Identify which cell holds the provided text, then report its [X, Y] central coordinate. 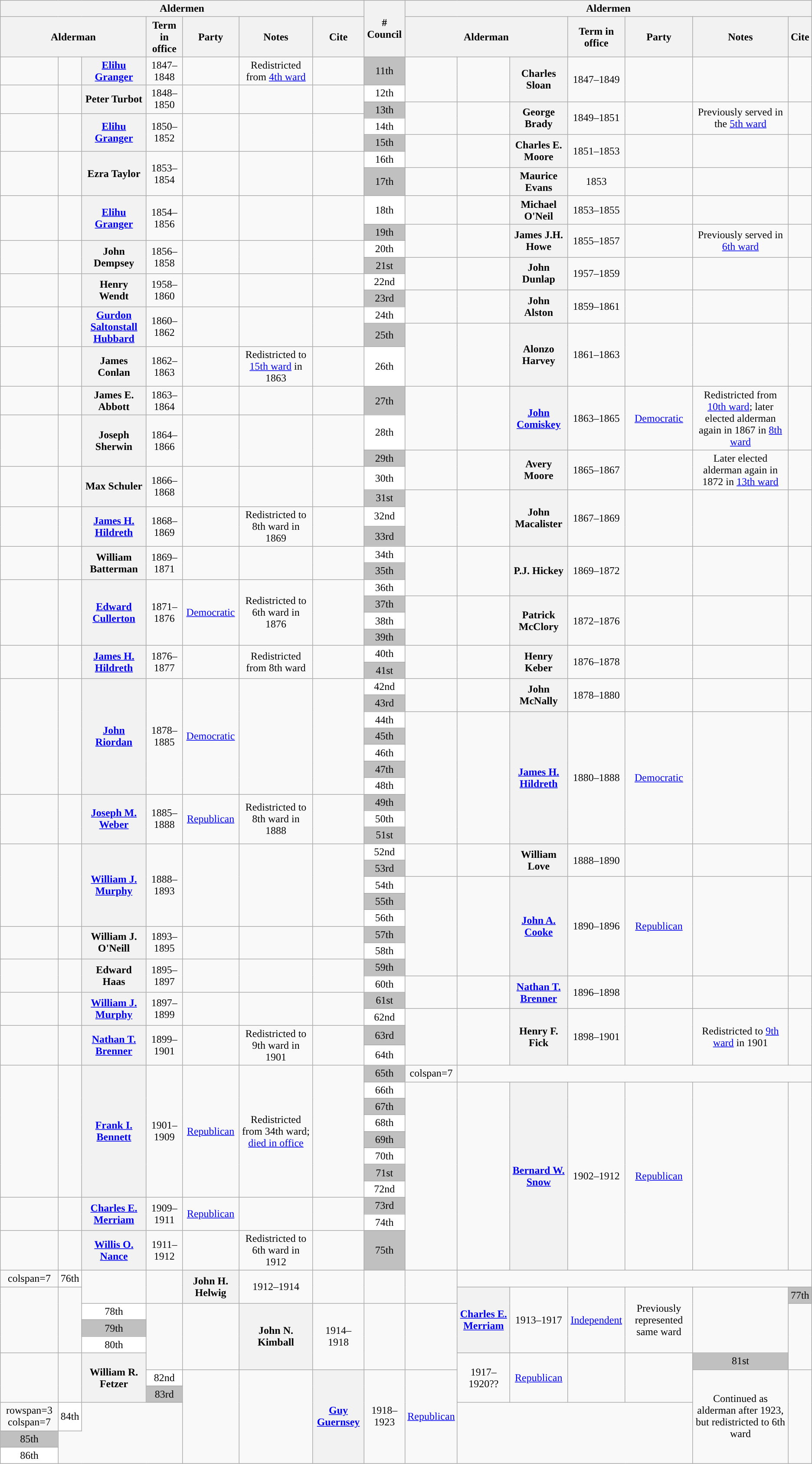
78th [114, 1312]
18th [384, 210]
1859–1861 [596, 307]
1902–1912 [596, 1176]
1897–1899 [164, 1009]
1866–1868 [164, 486]
83rd [164, 1394]
71st [384, 1172]
John Comiskey [539, 418]
John Alston [539, 307]
1918–1923 [384, 1416]
33rd [384, 536]
1890–1896 [596, 926]
39th [384, 637]
34th [384, 555]
72nd [384, 1189]
27th [384, 401]
49th [384, 802]
Michael O'Neil [539, 210]
36th [384, 588]
1898–1901 [596, 1037]
82nd [164, 1378]
75th [384, 1251]
John Macalister [539, 518]
William J. O'Neill [114, 942]
# Council [384, 29]
William Batterman [114, 563]
47th [384, 769]
Redistricted to 6th ward in 1912 [276, 1251]
74th [384, 1222]
1893–1895 [164, 942]
1867–1869 [596, 518]
61st [384, 1001]
40th [384, 653]
1885–1888 [164, 819]
Charles E. Moore [539, 151]
50th [384, 819]
51st [384, 835]
1899–1901 [164, 1045]
1853–1854 [164, 174]
William R. Fetzer [114, 1378]
56th [384, 918]
26th [384, 367]
84th [70, 1416]
77th [800, 1295]
1847–1848 [164, 71]
29th [384, 458]
1878–1880 [596, 695]
William Love [539, 860]
Later elected alderman again in 1872 in 13th ward [741, 470]
28th [384, 432]
64th [384, 1055]
Edward Cullerton [114, 612]
Previously represented same ward [658, 1320]
John McNally [539, 695]
Continued as alderman after 1923, but redistricted to 6th ward [741, 1416]
Edward Haas [114, 976]
86th [29, 1455]
66th [384, 1090]
85th [29, 1439]
Gurdon Saltonstall Hubbard [114, 327]
1850–1852 [164, 132]
1853 [596, 181]
Previously served in the 5th ward [741, 118]
John Dunlap [539, 273]
54th [384, 885]
Previously served in 6th ward [741, 240]
Henry Keber [539, 662]
Bernard W. Snow [539, 1176]
38th [384, 620]
1912–1914 [276, 1287]
67th [384, 1106]
Redistricted to 15th ward in 1863 [276, 367]
John H. Helwig [211, 1287]
1863–1864 [164, 401]
14th [384, 126]
Maurice Evans [539, 181]
37th [384, 604]
22nd [384, 282]
76th [70, 1279]
1862–1863 [164, 367]
1917–1920?? [483, 1378]
79th [114, 1328]
Charles Sloan [539, 79]
57th [384, 934]
17th [384, 181]
1856–1858 [164, 257]
James Conlan [114, 367]
23rd [384, 299]
Redistricted from 34th ward; died in office [276, 1131]
81st [741, 1361]
1895–1897 [164, 976]
1911–1912 [164, 1251]
70th [384, 1156]
12th [384, 93]
1869–1871 [164, 563]
48th [384, 786]
45th [384, 736]
Independent [596, 1320]
Henry F. Fick [539, 1037]
60th [384, 984]
30th [384, 478]
Redistricted to 8th ward in 1869 [276, 526]
John N. Kimball [276, 1336]
1888–1893 [164, 885]
1851–1853 [596, 151]
Guy Guernsey [338, 1416]
P.J. Hickey [539, 571]
32nd [384, 516]
1888–1890 [596, 860]
63rd [384, 1035]
24th [384, 315]
68th [384, 1123]
16th [384, 159]
1876–1877 [164, 662]
1880–1888 [596, 778]
John Riordan [114, 736]
73rd [384, 1205]
1869–1872 [596, 571]
1909–1911 [164, 1214]
1865–1867 [596, 470]
George Brady [539, 118]
Redistricted to 6th ward in 1876 [276, 612]
Avery Moore [539, 470]
43rd [384, 703]
31st [384, 498]
1861–1863 [596, 355]
1878–1885 [164, 736]
19th [384, 232]
25th [384, 335]
62nd [384, 1017]
1849–1851 [596, 118]
rowspan=3 colspan=7 [29, 1416]
James E. Abbott [114, 401]
1860– 1862 [164, 327]
35th [384, 571]
20th [384, 249]
John Dempsey [114, 257]
52nd [384, 852]
1957–1859 [596, 273]
69th [384, 1139]
15th [384, 143]
Joseph Sherwin [114, 441]
Henry Wendt [114, 290]
Redistricted to 8th ward in 1888 [276, 819]
Max Schuler [114, 486]
Redistricted from 10th ward; later elected alderman again in 1867 in 8th ward [741, 418]
59th [384, 968]
1876–1878 [596, 662]
42nd [384, 687]
55th [384, 901]
1864–1866 [164, 441]
Redistricted from 4th ward [276, 71]
11th [384, 71]
1896–1898 [596, 992]
James J.H. Howe [539, 240]
1863–1865 [596, 418]
1868–1869 [164, 526]
13th [384, 110]
1913–1917 [539, 1320]
1854–1856 [164, 218]
21st [384, 265]
1958–1860 [164, 290]
41st [384, 670]
1872–1876 [596, 620]
Frank I. Bennett [114, 1131]
44th [384, 720]
Joseph M. Weber [114, 819]
58th [384, 951]
1914–1918 [338, 1336]
1855–1857 [596, 240]
John A. Cooke [539, 926]
Alonzo Harvey [539, 355]
80th [114, 1345]
1847–1849 [596, 79]
Ezra Taylor [114, 174]
65th [384, 1073]
1853–1855 [596, 210]
1901–1909 [164, 1131]
Redistricted from 8th ward [276, 662]
Peter Turbot [114, 99]
1848–1850 [164, 99]
Patrick McClory [539, 620]
1871–1876 [164, 612]
46th [384, 753]
Willis O. Nance [114, 1251]
53rd [384, 868]
